Extract the [X, Y] coordinate from the center of the cell holding the provided text.  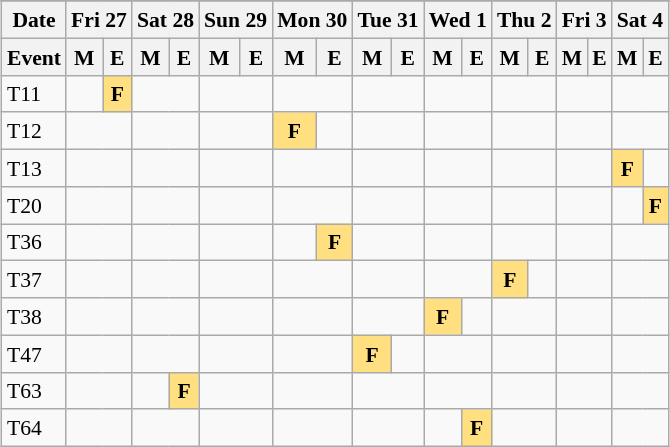
T11 [34, 94]
T36 [34, 242]
Fri 3 [584, 20]
Fri 27 [99, 20]
Date [34, 20]
T13 [34, 168]
Sun 29 [236, 20]
Sat 4 [640, 20]
Sat 28 [166, 20]
T12 [34, 130]
T37 [34, 280]
Tue 31 [388, 20]
Event [34, 56]
T63 [34, 390]
T64 [34, 428]
Mon 30 [312, 20]
Thu 2 [524, 20]
T47 [34, 354]
Wed 1 [458, 20]
T20 [34, 204]
T38 [34, 316]
